Extract the (x, y) coordinate from the center of the cell holding the provided text.  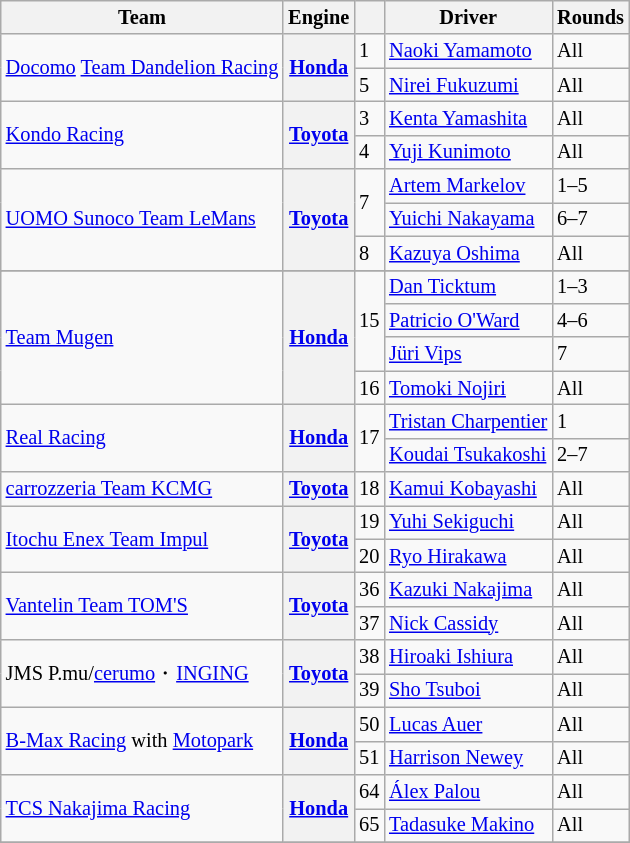
3 (369, 118)
Kazuki Nakajima (468, 589)
65 (369, 825)
Lucas Auer (468, 724)
Yuichi Nakayama (468, 219)
B-Max Racing with Motopark (142, 740)
36 (369, 589)
Engine (318, 17)
5 (369, 85)
1–5 (590, 186)
Álex Palou (468, 791)
Tristan Charpentier (468, 421)
Rounds (590, 17)
4–6 (590, 320)
Harrison Newey (468, 758)
Koudai Tsukakoshi (468, 455)
Team Mugen (142, 338)
38 (369, 657)
UOMO Sunoco Team LeMans (142, 220)
Driver (468, 17)
Itochu Enex Team Impul (142, 538)
Ryo Hirakawa (468, 556)
Dan Ticktum (468, 287)
Real Racing (142, 438)
Patricio O'Ward (468, 320)
TCS Nakajima Racing (142, 808)
Hiroaki Ishiura (468, 657)
Tomoki Nojiri (468, 388)
2–7 (590, 455)
51 (369, 758)
4 (369, 152)
37 (369, 623)
6–7 (590, 219)
Kenta Yamashita (468, 118)
19 (369, 522)
16 (369, 388)
Sho Tsuboi (468, 690)
Nick Cassidy (468, 623)
Docomo Team Dandelion Racing (142, 68)
Team (142, 17)
17 (369, 438)
Artem Markelov (468, 186)
Kamui Kobayashi (468, 489)
Tadasuke Makino (468, 825)
Kazuya Oshima (468, 253)
Vantelin Team TOM'S (142, 606)
8 (369, 253)
JMS P.mu/cerumo・INGING (142, 674)
Kondo Racing (142, 134)
20 (369, 556)
Naoki Yamamoto (468, 51)
50 (369, 724)
64 (369, 791)
18 (369, 489)
Nirei Fukuzumi (468, 85)
Yuji Kunimoto (468, 152)
Yuhi Sekiguchi (468, 522)
1–3 (590, 287)
39 (369, 690)
15 (369, 320)
Jüri Vips (468, 354)
carrozzeria Team KCMG (142, 489)
